From the cell containing the given text, extract its center point as [x, y] coordinate. 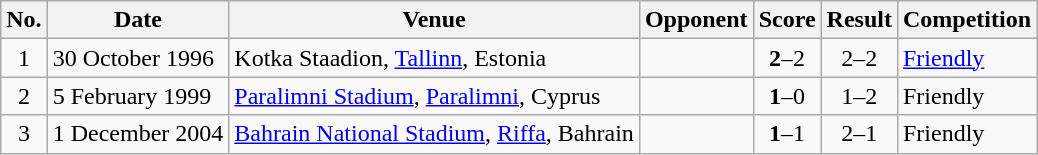
Competition [966, 20]
1 [24, 58]
2 [24, 96]
1–2 [859, 96]
2–1 [859, 134]
3 [24, 134]
Paralimni Stadium, Paralimni, Cyprus [434, 96]
No. [24, 20]
1–0 [787, 96]
30 October 1996 [138, 58]
Kotka Staadion, Tallinn, Estonia [434, 58]
1–1 [787, 134]
Date [138, 20]
Opponent [696, 20]
Bahrain National Stadium, Riffa, Bahrain [434, 134]
Score [787, 20]
5 February 1999 [138, 96]
Result [859, 20]
1 December 2004 [138, 134]
Venue [434, 20]
